Detect which cell encompasses the target text, then output its [X, Y] center coordinate. 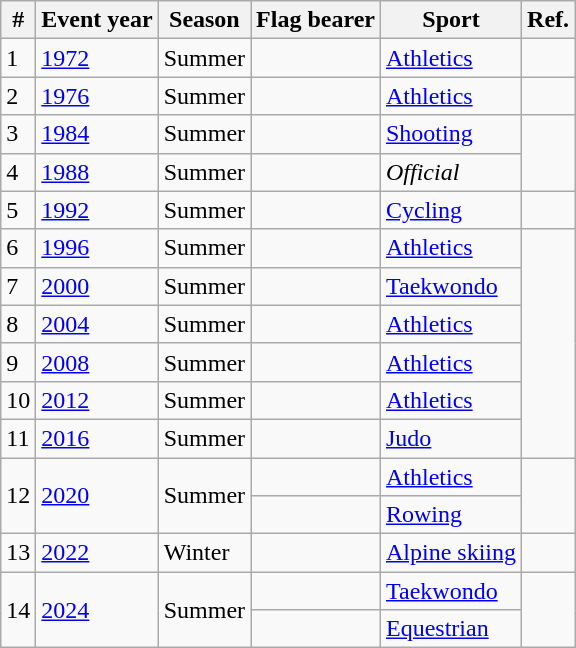
1 [18, 58]
Alpine skiing [450, 553]
13 [18, 553]
7 [18, 286]
2012 [97, 400]
11 [18, 438]
Equestrian [450, 629]
12 [18, 496]
2008 [97, 362]
2004 [97, 324]
2020 [97, 496]
Judo [450, 438]
1996 [97, 248]
Season [204, 20]
1984 [97, 134]
2 [18, 96]
4 [18, 172]
9 [18, 362]
Shooting [450, 134]
1992 [97, 210]
# [18, 20]
2016 [97, 438]
Cycling [450, 210]
Winter [204, 553]
3 [18, 134]
1976 [97, 96]
Official [450, 172]
1972 [97, 58]
Ref. [548, 20]
2022 [97, 553]
Rowing [450, 515]
Event year [97, 20]
8 [18, 324]
14 [18, 610]
Flag bearer [316, 20]
2000 [97, 286]
5 [18, 210]
1988 [97, 172]
10 [18, 400]
Sport [450, 20]
2024 [97, 610]
6 [18, 248]
